Provide the (X, Y) coordinate of the cell's center where the given text is located.  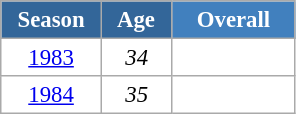
Age (136, 20)
35 (136, 95)
1984 (52, 95)
1983 (52, 58)
Overall (234, 20)
34 (136, 58)
Season (52, 20)
